Extract the (X, Y) coordinate from the center of the cell holding the provided text.  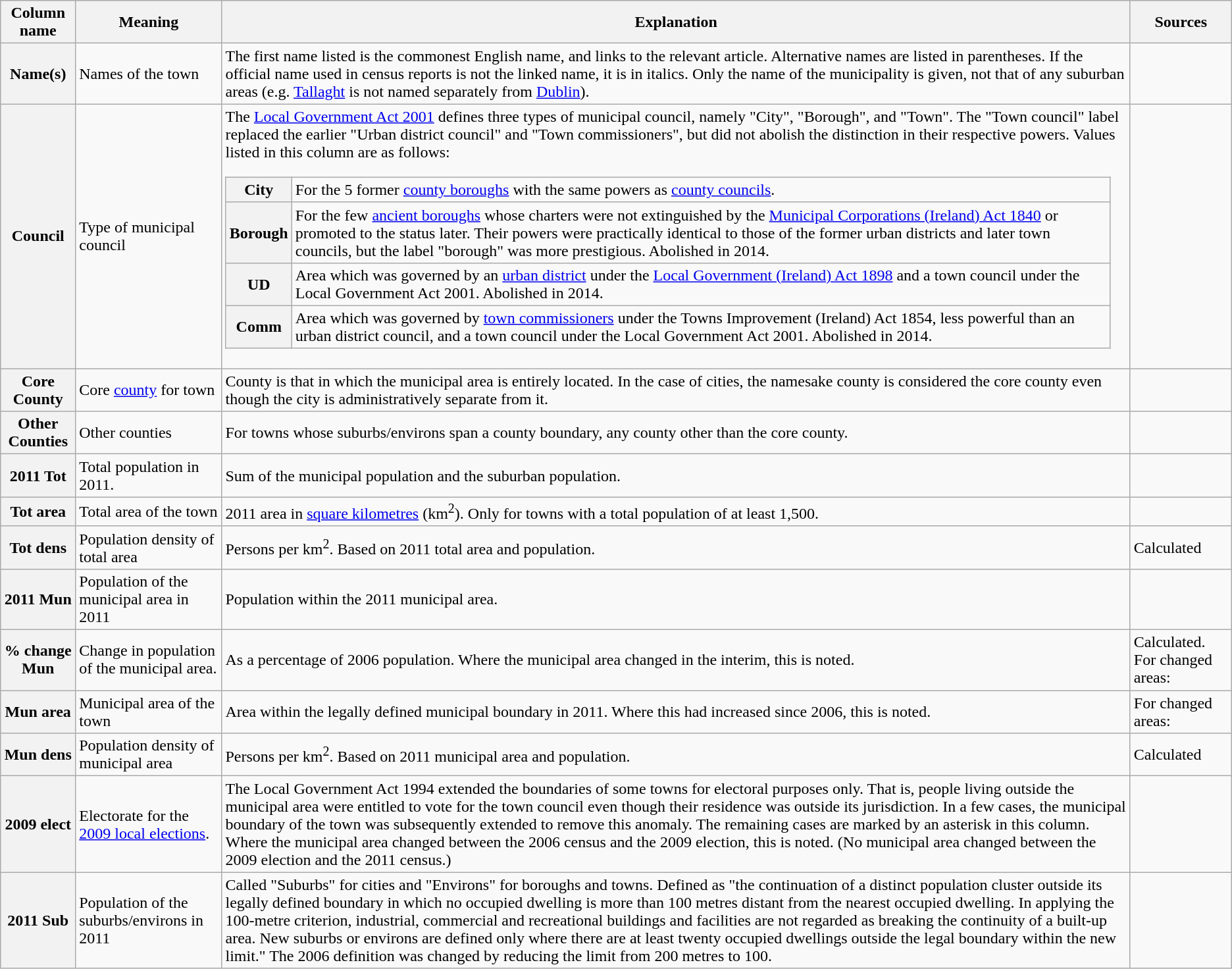
Persons per km2. Based on 2011 municipal area and population. (676, 754)
2011 Tot (38, 475)
Persons per km2. Based on 2011 total area and population. (676, 548)
City (259, 190)
Electorate for the 2009 local elections. (149, 824)
Comm (259, 327)
Sources (1181, 22)
Tot area (38, 512)
UD (259, 284)
Column name (38, 22)
Council (38, 236)
Total area of the town (149, 512)
Area within the legally defined municipal boundary in 2011. Where this had increased since 2006, this is noted. (676, 712)
Tot dens (38, 548)
Meaning (149, 22)
Name(s) (38, 74)
Municipal area of the town (149, 712)
Sum of the municipal population and the suburban population. (676, 475)
Other Counties (38, 433)
Change in population of the municipal area. (149, 660)
Mun area (38, 712)
For changed areas: (1181, 712)
Core county for town (149, 390)
Type of municipal council (149, 236)
Borough (259, 232)
Population within the 2011 municipal area. (676, 599)
2011 area in square kilometres (km2). Only for towns with a total population of at least 1,500. (676, 512)
Names of the town (149, 74)
As a percentage of 2006 population. Where the municipal area changed in the interim, this is noted. (676, 660)
Total population in 2011. (149, 475)
% change Mun (38, 660)
Calculated. For changed areas: (1181, 660)
2011 Mun (38, 599)
Population of the municipal area in 2011 (149, 599)
Population density of municipal area (149, 754)
Population of the suburbs/environs in 2011 (149, 920)
Explanation (676, 22)
Other counties (149, 433)
2011 Sub (38, 920)
For towns whose suburbs/environs span a county boundary, any county other than the core county. (676, 433)
Population density of total area (149, 548)
2009 elect (38, 824)
For the 5 former county boroughs with the same powers as county councils. (701, 190)
Core County (38, 390)
Mun dens (38, 754)
